Scan for the cell matching the given text and deliver its (x, y) coordinate at center. 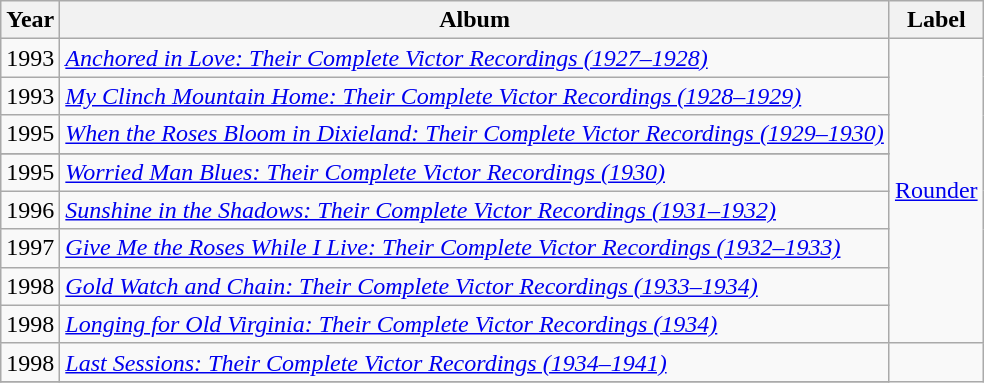
Label (936, 20)
Give Me the Roses While I Live: Their Complete Victor Recordings (1932–1933) (475, 248)
Longing for Old Virginia: Their Complete Victor Recordings (1934) (475, 324)
Last Sessions: Their Complete Victor Recordings (1934–1941) (475, 362)
Anchored in Love: Their Complete Victor Recordings (1927–1928) (475, 58)
Gold Watch and Chain: Their Complete Victor Recordings (1933–1934) (475, 286)
Rounder (936, 191)
My Clinch Mountain Home: Their Complete Victor Recordings (1928–1929) (475, 96)
1997 (30, 248)
Worried Man Blues: Their Complete Victor Recordings (1930) (475, 172)
Year (30, 20)
1996 (30, 210)
Sunshine in the Shadows: Their Complete Victor Recordings (1931–1932) (475, 210)
When the Roses Bloom in Dixieland: Their Complete Victor Recordings (1929–1930) (475, 134)
Album (475, 20)
